For the text-containing cell, return its midpoint in [x, y] coordinate format. 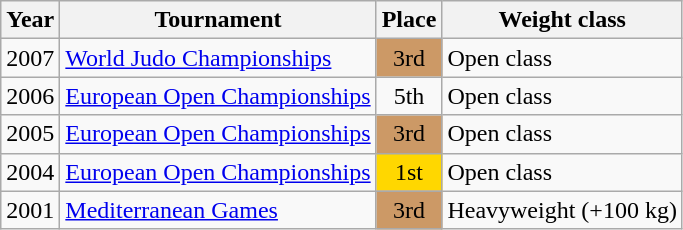
Heavyweight (+100 kg) [562, 210]
Year [30, 20]
1st [409, 172]
Weight class [562, 20]
Mediterranean Games [218, 210]
2004 [30, 172]
2001 [30, 210]
2006 [30, 96]
Place [409, 20]
World Judo Championships [218, 58]
2007 [30, 58]
5th [409, 96]
2005 [30, 134]
Tournament [218, 20]
